Find where the given text appears and provide that cell's center as [X, Y] coordinate. 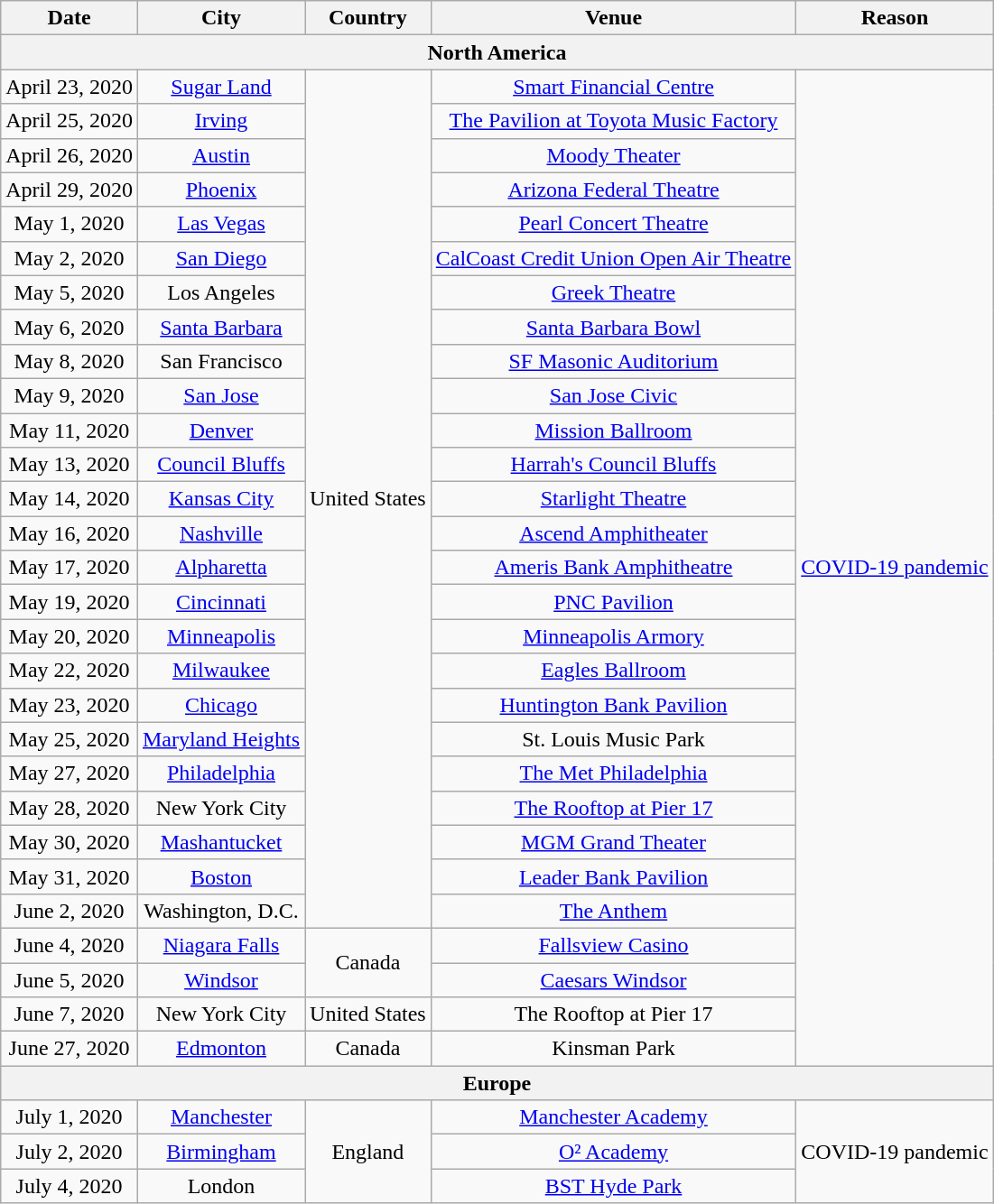
San Jose Civic [614, 395]
July 1, 2020 [70, 1117]
Chicago [220, 705]
Moody Theater [614, 155]
St. Louis Music Park [614, 739]
May 25, 2020 [70, 739]
May 8, 2020 [70, 361]
July 4, 2020 [70, 1186]
North America [497, 52]
San Jose [220, 395]
April 25, 2020 [70, 121]
May 22, 2020 [70, 671]
Birmingham [220, 1152]
May 31, 2020 [70, 876]
May 6, 2020 [70, 327]
Country [368, 18]
San Diego [220, 258]
Minneapolis Armory [614, 636]
City [220, 18]
June 5, 2020 [70, 979]
Kansas City [220, 499]
May 27, 2020 [70, 773]
San Francisco [220, 361]
The Anthem [614, 911]
May 1, 2020 [70, 224]
May 23, 2020 [70, 705]
Cincinnati [220, 602]
Arizona Federal Theatre [614, 190]
Austin [220, 155]
Santa Barbara Bowl [614, 327]
May 9, 2020 [70, 395]
The Met Philadelphia [614, 773]
Greek Theatre [614, 292]
The Pavilion at Toyota Music Factory [614, 121]
London [220, 1186]
Minneapolis [220, 636]
Fallsview Casino [614, 945]
Caesars Windsor [614, 979]
May 28, 2020 [70, 808]
May 2, 2020 [70, 258]
Manchester [220, 1117]
Boston [220, 876]
Date [70, 18]
MGM Grand Theater [614, 842]
Philadelphia [220, 773]
Las Vegas [220, 224]
PNC Pavilion [614, 602]
April 23, 2020 [70, 87]
Eagles Ballroom [614, 671]
May 16, 2020 [70, 533]
Alpharetta [220, 568]
CalCoast Credit Union Open Air Theatre [614, 258]
O² Academy [614, 1152]
Sugar Land [220, 87]
Edmonton [220, 1049]
Denver [220, 431]
Reason [895, 18]
England [368, 1152]
Niagara Falls [220, 945]
Irving [220, 121]
Maryland Heights [220, 739]
Washington, D.C. [220, 911]
Los Angeles [220, 292]
April 29, 2020 [70, 190]
Ameris Bank Amphitheatre [614, 568]
June 7, 2020 [70, 1014]
Starlight Theatre [614, 499]
SF Masonic Auditorium [614, 361]
Huntington Bank Pavilion [614, 705]
Council Bluffs [220, 465]
Mission Ballroom [614, 431]
Leader Bank Pavilion [614, 876]
Manchester Academy [614, 1117]
May 11, 2020 [70, 431]
June 4, 2020 [70, 945]
June 2, 2020 [70, 911]
Milwaukee [220, 671]
May 19, 2020 [70, 602]
Nashville [220, 533]
May 30, 2020 [70, 842]
Santa Barbara [220, 327]
May 20, 2020 [70, 636]
Pearl Concert Theatre [614, 224]
July 2, 2020 [70, 1152]
May 5, 2020 [70, 292]
Ascend Amphitheater [614, 533]
April 26, 2020 [70, 155]
Mashantucket [220, 842]
Smart Financial Centre [614, 87]
Windsor [220, 979]
Europe [497, 1083]
May 14, 2020 [70, 499]
June 27, 2020 [70, 1049]
Venue [614, 18]
Harrah's Council Bluffs [614, 465]
Phoenix [220, 190]
May 17, 2020 [70, 568]
Kinsman Park [614, 1049]
BST Hyde Park [614, 1186]
May 13, 2020 [70, 465]
